Return the [x, y] coordinate for the center point of the cell that contains the specified text.  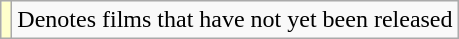
Denotes films that have not yet been released [235, 20]
